Pinpoint the cell where the given text exists, returning its (x, y) midpoint coordinate. 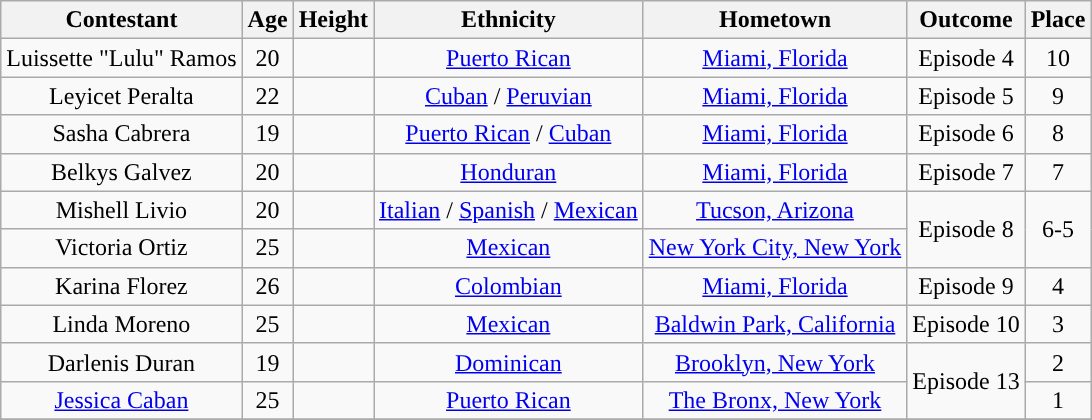
10 (1058, 58)
Episode 8 (966, 229)
22 (268, 96)
Episode 4 (966, 58)
Contestant (122, 20)
6-5 (1058, 229)
Linda Moreno (122, 324)
8 (1058, 134)
Jessica Caban (122, 400)
Honduran (509, 172)
Episode 6 (966, 134)
Belkys Galvez (122, 172)
Leyicet Peralta (122, 96)
Karina Florez (122, 286)
Mishell Livio (122, 210)
Luissette "Lulu" Ramos (122, 58)
Italian / Spanish / Mexican (509, 210)
9 (1058, 96)
Colombian (509, 286)
The Bronx, New York (775, 400)
Brooklyn, New York (775, 362)
Episode 13 (966, 381)
Baldwin Park, California (775, 324)
Age (268, 20)
Place (1058, 20)
Dominican (509, 362)
1 (1058, 400)
2 (1058, 362)
Height (333, 20)
Victoria Ortiz (122, 248)
4 (1058, 286)
Episode 10 (966, 324)
Episode 5 (966, 96)
3 (1058, 324)
Cuban / Peruvian (509, 96)
Episode 7 (966, 172)
Darlenis Duran (122, 362)
Tucson, Arizona (775, 210)
Ethnicity (509, 20)
Episode 9 (966, 286)
Outcome (966, 20)
7 (1058, 172)
Sasha Cabrera (122, 134)
26 (268, 286)
Hometown (775, 20)
New York City, New York (775, 248)
Puerto Rican / Cuban (509, 134)
